Capture the cell that displays the provided text and extract its [X, Y] central coordinate. 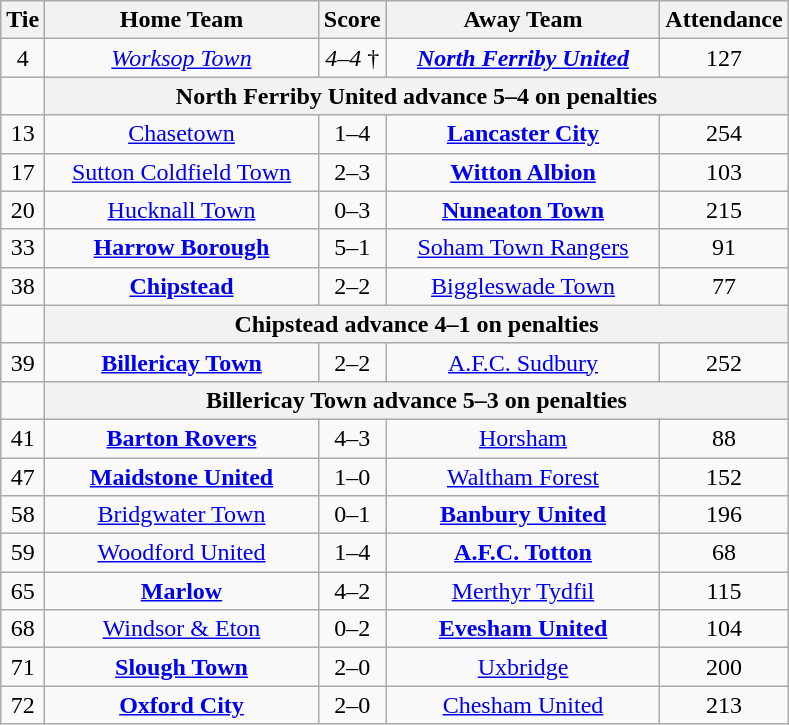
127 [724, 58]
Score [352, 20]
Maidstone United [182, 477]
72 [23, 705]
88 [724, 438]
North Ferriby United [523, 58]
196 [724, 515]
58 [23, 515]
North Ferriby United advance 5–4 on penalties [416, 96]
Marlow [182, 591]
Slough Town [182, 667]
20 [23, 210]
4–3 [352, 438]
Nuneaton Town [523, 210]
Home Team [182, 20]
Evesham United [523, 629]
Oxford City [182, 705]
Chesham United [523, 705]
Lancaster City [523, 134]
104 [724, 629]
2–3 [352, 172]
17 [23, 172]
38 [23, 286]
91 [724, 248]
215 [724, 210]
Chasetown [182, 134]
Chipstead advance 4–1 on penalties [416, 324]
Chipstead [182, 286]
71 [23, 667]
5–1 [352, 248]
59 [23, 553]
115 [724, 591]
4–4 † [352, 58]
Worksop Town [182, 58]
4–2 [352, 591]
Tie [23, 20]
Biggleswade Town [523, 286]
41 [23, 438]
200 [724, 667]
0–2 [352, 629]
Harrow Borough [182, 248]
Attendance [724, 20]
0–1 [352, 515]
39 [23, 362]
0–3 [352, 210]
Uxbridge [523, 667]
Billericay Town advance 5–3 on penalties [416, 400]
152 [724, 477]
Banbury United [523, 515]
Sutton Coldfield Town [182, 172]
47 [23, 477]
Windsor & Eton [182, 629]
33 [23, 248]
13 [23, 134]
A.F.C. Totton [523, 553]
1–0 [352, 477]
213 [724, 705]
4 [23, 58]
103 [724, 172]
A.F.C. Sudbury [523, 362]
Billericay Town [182, 362]
254 [724, 134]
252 [724, 362]
77 [724, 286]
Bridgwater Town [182, 515]
65 [23, 591]
Woodford United [182, 553]
Hucknall Town [182, 210]
Horsham [523, 438]
Barton Rovers [182, 438]
Merthyr Tydfil [523, 591]
Waltham Forest [523, 477]
Away Team [523, 20]
Soham Town Rangers [523, 248]
Witton Albion [523, 172]
